Find where the given text appears and provide that cell's center as (X, Y) coordinate. 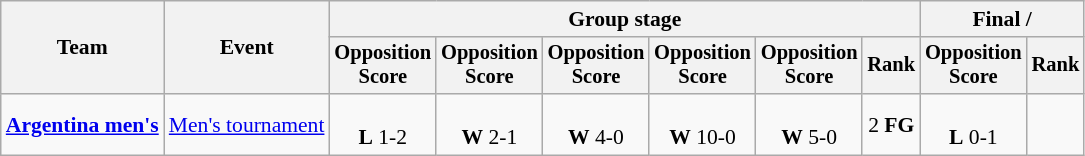
Group stage (624, 19)
Men's tournament (247, 124)
L 0-1 (974, 124)
W 4-0 (596, 124)
Argentina men's (82, 124)
W 10-0 (702, 124)
Event (247, 48)
Team (82, 48)
Final / (1002, 19)
L 1-2 (382, 124)
2 FG (891, 124)
W 5-0 (810, 124)
W 2-1 (490, 124)
